For the text-containing cell, return its midpoint in [X, Y] coordinate format. 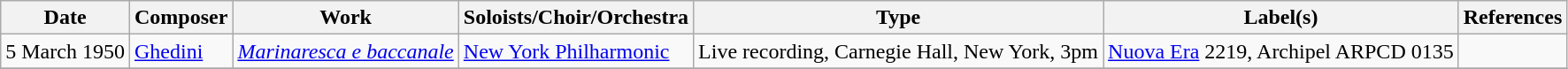
Ghedini [181, 51]
Marinaresca e baccanale [345, 51]
Nuova Era 2219, Archipel ARPCD 0135 [1281, 51]
Label(s) [1281, 18]
New York Philharmonic [575, 51]
Live recording, Carnegie Hall, New York, 3pm [899, 51]
Soloists/Choir/Orchestra [575, 18]
References [1513, 18]
5 March 1950 [65, 51]
Date [65, 18]
Type [899, 18]
Work [345, 18]
Composer [181, 18]
